Pinpoint the cell where the given text exists, returning its [X, Y] midpoint coordinate. 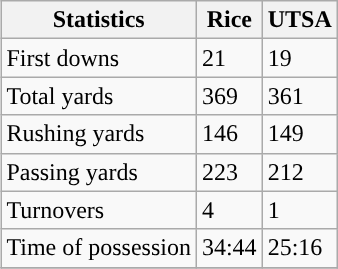
Turnovers [99, 210]
Statistics [99, 20]
1 [300, 210]
21 [229, 58]
Time of possession [99, 248]
Total yards [99, 96]
223 [229, 172]
Rushing yards [99, 134]
4 [229, 210]
First downs [99, 58]
19 [300, 58]
Rice [229, 20]
UTSA [300, 20]
146 [229, 134]
369 [229, 96]
361 [300, 96]
34:44 [229, 248]
Passing yards [99, 172]
25:16 [300, 248]
149 [300, 134]
212 [300, 172]
